Locate the cell with the specified text and output its [X, Y] center coordinate. 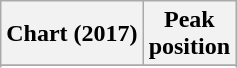
Peakposition [189, 34]
Chart (2017) [72, 34]
